Return the [X, Y] coordinate for the center point of the cell that contains the specified text.  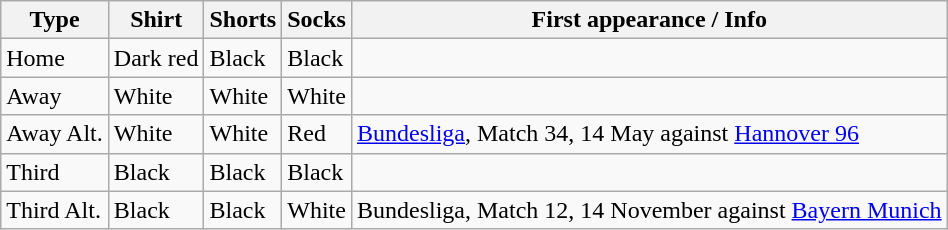
Home [55, 58]
Away Alt. [55, 134]
Dark red [156, 58]
Away [55, 96]
Shirt [156, 20]
Red [317, 134]
Bundesliga, Match 34, 14 May against Hannover 96 [649, 134]
Shorts [243, 20]
Third Alt. [55, 210]
Third [55, 172]
Type [55, 20]
First appearance / Info [649, 20]
Bundesliga, Match 12, 14 November against Bayern Munich [649, 210]
Socks [317, 20]
